Determine the (X, Y) coordinate at the center of the cell enclosing the given text.  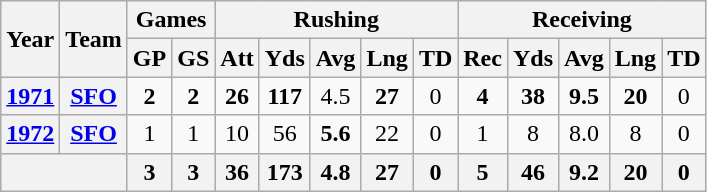
5.6 (336, 134)
Att (237, 58)
Year (30, 39)
26 (237, 96)
Games (170, 20)
5 (483, 172)
1971 (30, 96)
46 (532, 172)
8.0 (584, 134)
10 (237, 134)
GP (149, 58)
4.8 (336, 172)
GS (194, 58)
Team (94, 39)
38 (532, 96)
9.2 (584, 172)
56 (284, 134)
36 (237, 172)
Rushing (336, 20)
Rec (483, 58)
173 (284, 172)
Receiving (582, 20)
22 (387, 134)
4.5 (336, 96)
1972 (30, 134)
4 (483, 96)
9.5 (584, 96)
117 (284, 96)
